Identify which cell holds the provided text, then report its (X, Y) central coordinate. 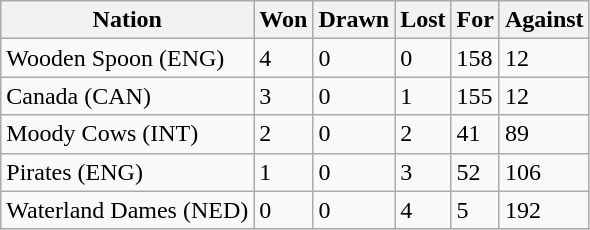
106 (544, 172)
52 (475, 172)
Wooden Spoon (ENG) (128, 58)
For (475, 20)
Pirates (ENG) (128, 172)
5 (475, 210)
Drawn (354, 20)
158 (475, 58)
Moody Cows (INT) (128, 134)
Waterland Dames (NED) (128, 210)
89 (544, 134)
Nation (128, 20)
Won (284, 20)
41 (475, 134)
155 (475, 96)
Against (544, 20)
Lost (423, 20)
Canada (CAN) (128, 96)
192 (544, 210)
